Identify which cell holds the provided text, then report its [x, y] central coordinate. 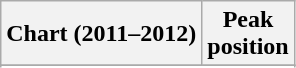
Peakposition [248, 34]
Chart (2011–2012) [102, 34]
